Return (X, Y) of the center of cell containing provided text 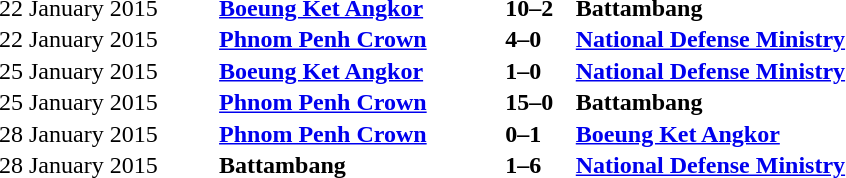
Boeung Ket Angkor (360, 71)
0–1 (538, 134)
1–0 (538, 71)
15–0 (538, 103)
4–0 (538, 39)
